Identify which cell holds the provided text, then report its (x, y) central coordinate. 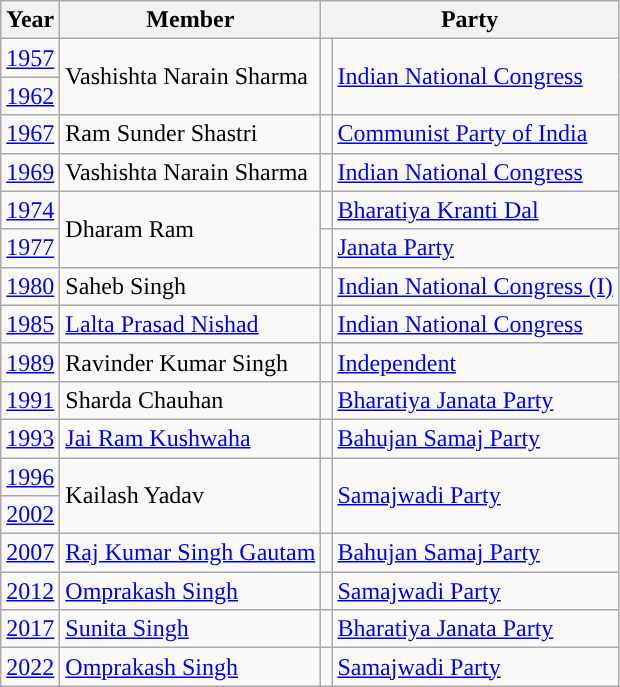
Year (30, 20)
2022 (30, 667)
2017 (30, 629)
2012 (30, 591)
1985 (30, 324)
Member (190, 20)
1993 (30, 438)
Jai Ram Kushwaha (190, 438)
1962 (30, 96)
1969 (30, 172)
1980 (30, 286)
1957 (30, 58)
Lalta Prasad Nishad (190, 324)
1996 (30, 477)
Kailash Yadav (190, 496)
Sunita Singh (190, 629)
Party (470, 20)
Saheb Singh (190, 286)
Janata Party (475, 248)
Ram Sunder Shastri (190, 134)
1977 (30, 248)
1989 (30, 362)
Bharatiya Kranti Dal (475, 210)
Sharda Chauhan (190, 400)
Communist Party of India (475, 134)
1991 (30, 400)
Independent (475, 362)
Dharam Ram (190, 229)
2002 (30, 515)
Indian National Congress (I) (475, 286)
1967 (30, 134)
2007 (30, 553)
Ravinder Kumar Singh (190, 362)
Raj Kumar Singh Gautam (190, 553)
1974 (30, 210)
